Provide the (x, y) coordinate of the cell's center where the given text is located.  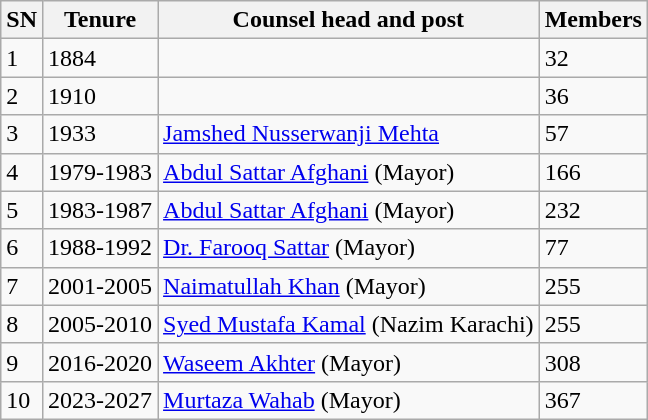
9 (22, 362)
308 (593, 362)
8 (22, 324)
Waseem Akhter (Mayor) (349, 362)
Dr. Farooq Sattar (Mayor) (349, 248)
1910 (100, 96)
367 (593, 400)
5 (22, 210)
232 (593, 210)
7 (22, 286)
1979-1983 (100, 172)
Counsel head and post (349, 20)
10 (22, 400)
36 (593, 96)
2 (22, 96)
SN (22, 20)
3 (22, 134)
1933 (100, 134)
2001-2005 (100, 286)
166 (593, 172)
1983-1987 (100, 210)
2005-2010 (100, 324)
Members (593, 20)
4 (22, 172)
1 (22, 58)
Murtaza Wahab (Mayor) (349, 400)
2016-2020 (100, 362)
Naimatullah Khan (Mayor) (349, 286)
6 (22, 248)
Jamshed Nusserwanji Mehta (349, 134)
Syed Mustafa Kamal (Nazim Karachi) (349, 324)
Tenure (100, 20)
57 (593, 134)
1988-1992 (100, 248)
1884 (100, 58)
2023-2027 (100, 400)
77 (593, 248)
32 (593, 58)
